Determine the (X, Y) coordinate at the center of the cell enclosing the given text.  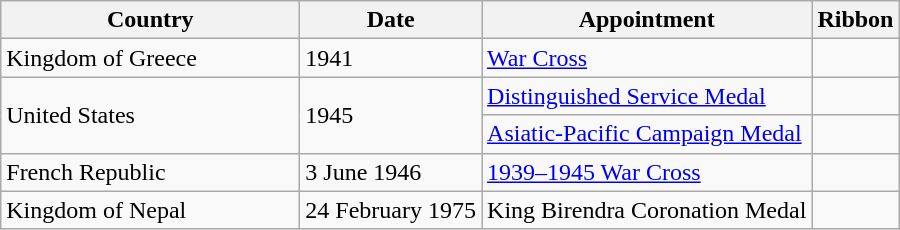
Kingdom of Greece (150, 58)
French Republic (150, 172)
1941 (391, 58)
1945 (391, 115)
24 February 1975 (391, 210)
Appointment (647, 20)
1939–1945 War Cross (647, 172)
Date (391, 20)
Ribbon (856, 20)
Country (150, 20)
War Cross (647, 58)
United States (150, 115)
Kingdom of Nepal (150, 210)
King Birendra Coronation Medal (647, 210)
Asiatic-Pacific Campaign Medal (647, 134)
3 June 1946 (391, 172)
Distinguished Service Medal (647, 96)
